Locate the cell with the specified text and output its (X, Y) center coordinate. 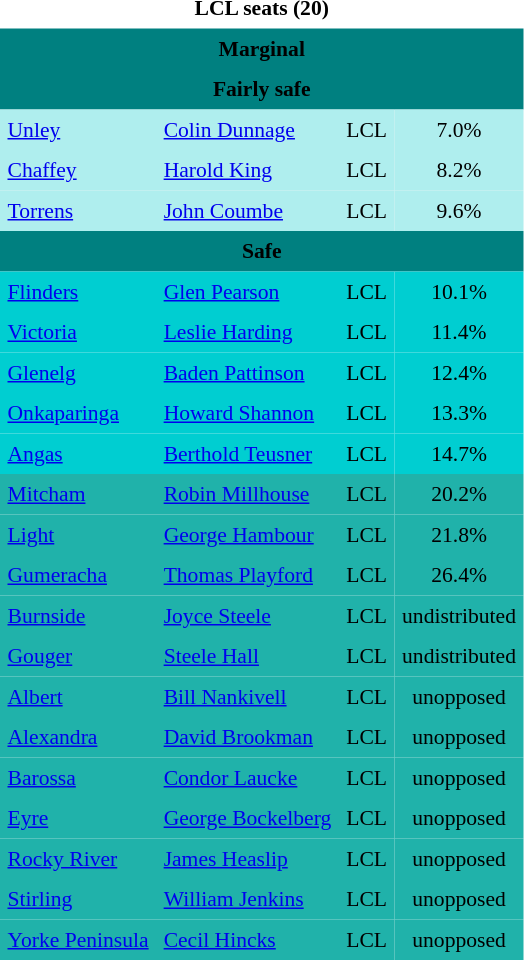
Gouger (78, 656)
Colin Dunnage (248, 129)
David Brookman (248, 737)
Barossa (78, 777)
Chaffey (78, 170)
8.2% (460, 170)
Stirling (78, 899)
Howard Shannon (248, 413)
Condor Laucke (248, 777)
Unley (78, 129)
21.8% (460, 534)
Safe (262, 251)
George Hambour (248, 534)
Cecil Hincks (248, 939)
9.6% (460, 210)
Gumeracha (78, 575)
7.0% (460, 129)
11.4% (460, 332)
Eyre (78, 818)
Steele Hall (248, 656)
Light (78, 534)
William Jenkins (248, 899)
Torrens (78, 210)
Robin Millhouse (248, 494)
Harold King (248, 170)
Glen Pearson (248, 291)
Fairly safe (262, 89)
Thomas Playford (248, 575)
14.7% (460, 453)
12.4% (460, 372)
13.3% (460, 413)
26.4% (460, 575)
Marginal (262, 48)
10.1% (460, 291)
Mitcham (78, 494)
Angas (78, 453)
Bill Nankivell (248, 696)
Glenelg (78, 372)
Flinders (78, 291)
Albert (78, 696)
Rocky River (78, 858)
Baden Pattinson (248, 372)
Onkaparinga (78, 413)
Joyce Steele (248, 615)
John Coumbe (248, 210)
Yorke Peninsula (78, 939)
Victoria (78, 332)
20.2% (460, 494)
James Heaslip (248, 858)
Leslie Harding (248, 332)
Burnside (78, 615)
Alexandra (78, 737)
George Bockelberg (248, 818)
Berthold Teusner (248, 453)
